Pinpoint the cell where the given text exists, returning its [x, y] midpoint coordinate. 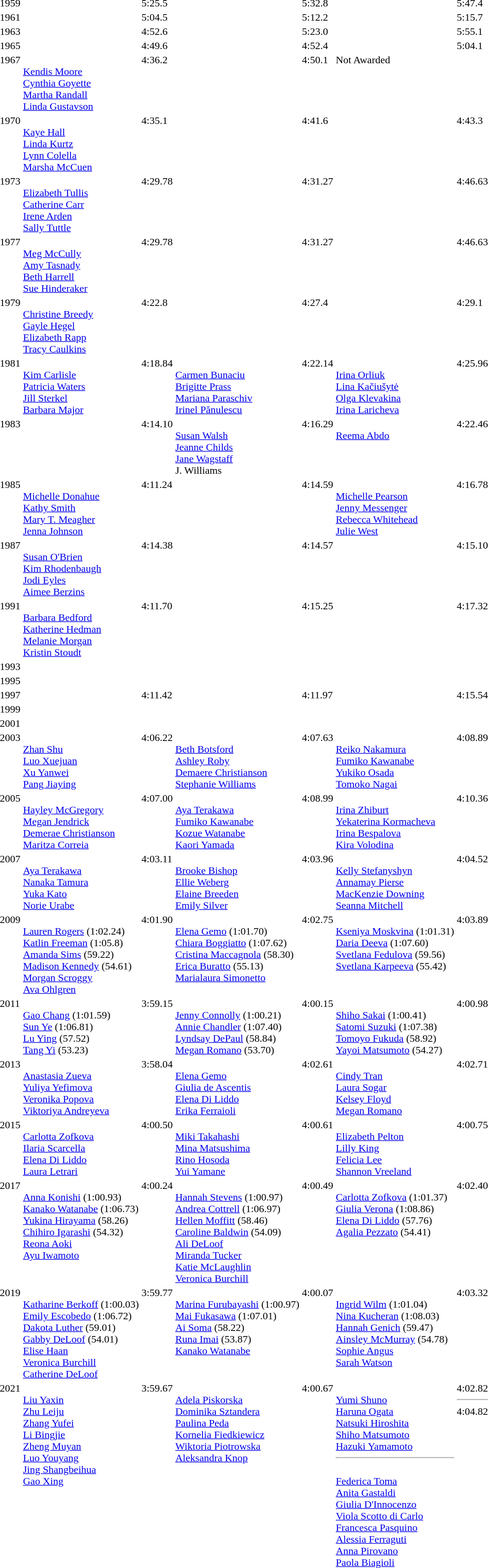
Kim CarlislePatricia WatersJill SterkelBarbara Major [81, 386]
4:14.10 [157, 447]
Cindy TranLaura SogarKelsey FloydMegan Romano [395, 1087]
4:14.59 [318, 508]
Shiho Sakai (1:00.41) Satomi Suzuki (1:07.38) Tomoyo Fukuda (58.92) Yayoi Matsumoto (54.27) [395, 1027]
4:11.42 [157, 695]
4:06.22 [157, 761]
4:02.61 [318, 1087]
Susan WalshJeanne ChildsJane WagstaffJ. Williams [237, 447]
4:35.1 [157, 144]
Kaye HallLinda KurtzLynn ColellaMarsha McCuen [81, 144]
4:07.00 [157, 821]
3:59.77 [157, 1333]
Irina ZhiburtYekaterina KormachevaIrina BespalovaKira Volodina [395, 821]
4:00.61 [318, 1148]
4:02.75 [318, 954]
Christine BreedyGayle HegelElizabeth RappTracy Caulkins [81, 326]
Jenny Connolly (1:00.21) Annie Chandler (1:07.40) Lyndsay DePaul (58.84) Megan Romano (53.70) [237, 1027]
4:15.25 [318, 629]
Aya TerakawaFumiko KawanabeKozue WatanabeKaori Yamada [237, 821]
4:00.50 [157, 1148]
Elena GemoGiulia de AscentisElena Di LiddoErika Ferraioli [237, 1087]
Carmen BunaciuBrigitte PrassMariana ParaschivIrinel Pănulescu [237, 386]
Susan O'BrienKim RhodenbaughJodi EylesAimee Berzins [81, 568]
4:14.38 [157, 568]
Carlotta Zofkova (1:01.37)Giulia Verona (1:08.86)Elena Di Liddo (57.76)Agalia Pezzato (54.41) [395, 1232]
4:50.1 [318, 83]
5:04.5 [157, 17]
4:03.11 [157, 882]
Elena Gemo (1:01.70) Chiara Boggiatto (1:07.62) Cristina Maccagnola (58.30) Erica Buratto (55.13) Marialaura Simonetto [237, 954]
4:27.4 [318, 326]
Ingrid Wilm (1:01.04)Nina Kucheran (1:08.03)Hannah Genich (59.47)Ainsley McMurray (54.78)Sophie AngusSarah Watson [395, 1333]
Brooke BishopEllie WebergElaine BreedenEmily Silver [237, 882]
4:03.96 [318, 882]
Aya TerakawaNanaka TamuraYuka KatoNorie Urabe [81, 882]
Michelle DonahueKathy SmithMary T. MeagherJenna Johnson [81, 508]
4:01.90 [157, 954]
Reiko NakamuraFumiko KawanabeYukiko OsadaTomoko Nagai [395, 761]
Lauren Rogers (1:02.24) Katlin Freeman (1:05.8) Amanda Sims (59.22) Madison Kennedy (54.61) Morgan Scroggy Ava Ohlgren [81, 954]
Gao Chang (1:01.59)Sun Ye (1:06.81)Lu Ying (57.52) Tang Yi (53.23) [81, 1027]
Kelly StefanyshynAnnamay PierseMacKenzie DowningSeanna Mitchell [395, 882]
Carlotta ZofkovaIlaria ScarcellaElena Di LiddoLaura Letrari [81, 1148]
4:11.97 [318, 695]
5:12.2 [318, 17]
Michelle PearsonJenny MessengerRebecca WhiteheadJulie West [395, 508]
4:18.84 [157, 386]
4:52.6 [157, 31]
4:36.2 [157, 83]
4:41.6 [318, 144]
4:00.49 [318, 1232]
Irina OrliukLina KačiušytėOlga KlevakinaIrina Laricheva [395, 386]
Marina Furubayashi (1:00.97)Mai Fukasawa (1:07.01)Ai Soma (58.22)Runa Imai (53.87)Kanako Watanabe [237, 1333]
4:00.07 [318, 1333]
5:23.0 [318, 31]
Hayley McGregoryMegan JendrickDemerae ChristiansonMaritza Correia [81, 821]
Beth BotsfordAshley RobyDemaere ChristiansonStephanie Williams [237, 761]
Katharine Berkoff (1:00.03)Emily Escobedo (1:06.72)Dakota Luther (59.01)Gabby DeLoof (54.01)Elise HaanVeronica BurchillCatherine DeLoof [81, 1333]
Elizabeth PeltonLilly KingFelicia LeeShannon Vreeland [395, 1148]
Barbara BedfordKatherine HedmanMelanie MorganKristin Stoudt [81, 629]
Kseniya Moskvina (1:01.31) Daria Deeva (1:07.60) Svetlana Fedulova (59.56) Svetlana Karpeeva (55.42) [395, 954]
4:14.57 [318, 568]
Reema Abdo [395, 447]
Kendis MooreCynthia GoyetteMartha RandallLinda Gustavson [81, 83]
4:49.6 [157, 46]
4:52.4 [318, 46]
Anastasia ZuevaYuliya YefimovaVeronika PopovaViktoriya Andreyeva [81, 1087]
3:58.04 [157, 1087]
Elizabeth TullisCatherine CarrIrene ArdenSally Tuttle [81, 204]
4:11.24 [157, 508]
4:22.14 [318, 386]
Anna Konishi (1:00.93)Kanako Watanabe (1:06.73)Yukina Hirayama (58.26)Chihiro Igarashi (54.32)Reona AokiAyu Iwamoto [81, 1232]
4:08.99 [318, 821]
4:22.8 [157, 326]
3:59.15 [157, 1027]
4:11.70 [157, 629]
4:16.29 [318, 447]
4:07.63 [318, 761]
Meg McCullyAmy TasnadyBeth HarrellSue Hinderaker [81, 265]
4:00.15 [318, 1027]
Zhan ShuLuo XuejuanXu YanweiPang Jiaying [81, 761]
Miki TakahashiMina MatsushimaRino HosodaYui Yamane [237, 1148]
4:00.24 [157, 1232]
Not Awarded [395, 83]
